Extract the (x, y) coordinate from the center of the cell holding the provided text.  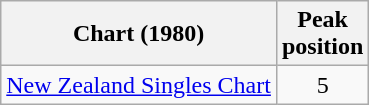
5 (322, 85)
New Zealand Singles Chart (139, 85)
Peakposition (322, 34)
Chart (1980) (139, 34)
